Capture the cell that displays the provided text and extract its [x, y] central coordinate. 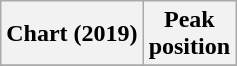
Chart (2019) [72, 34]
Peakposition [189, 34]
